For the text-containing cell, return its midpoint in (x, y) coordinate format. 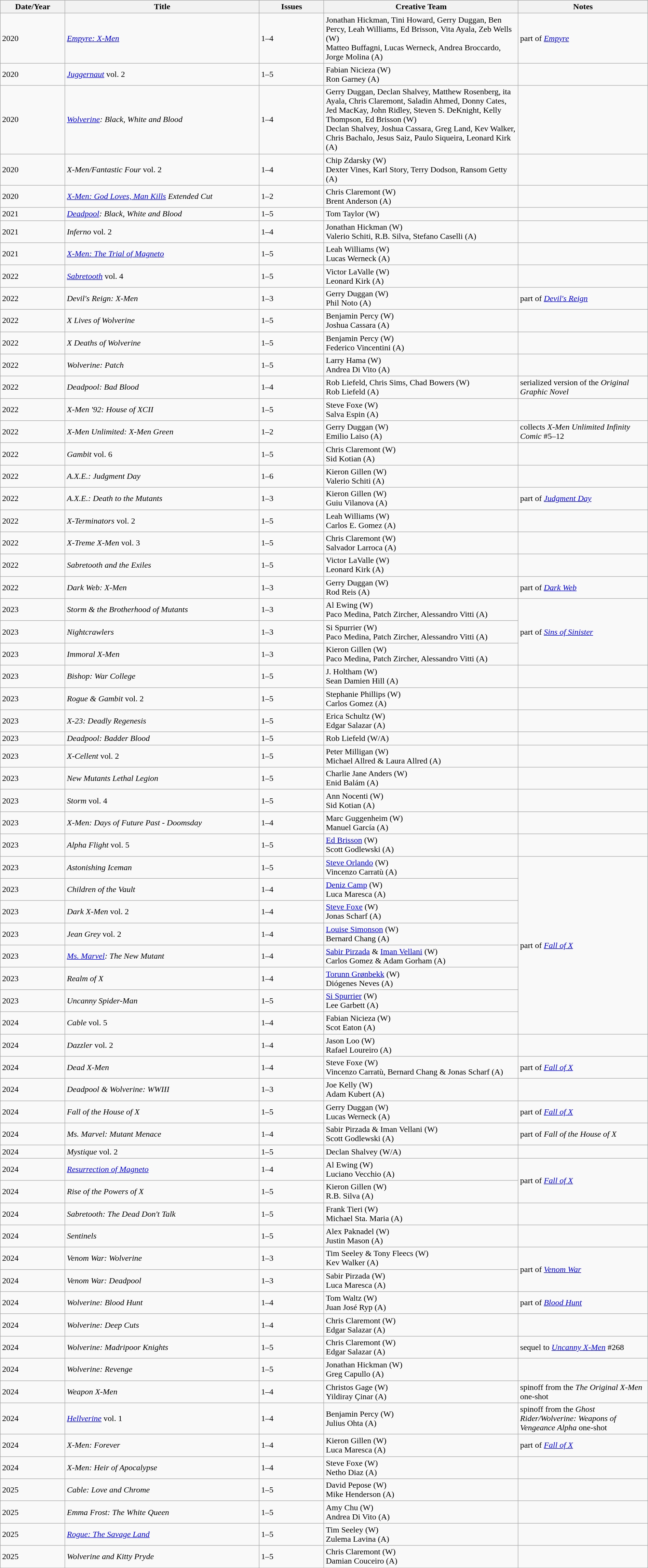
Larry Hama (W)Andrea Di Vito (A) (421, 365)
spinoff from the Ghost Rider/Wolverine: Weapons of Vengeance Alpha one-shot (583, 1419)
Gerry Duggan (W)Phil Noto (A) (421, 298)
Immoral X-Men (162, 654)
Steve Foxe (W)Vincenzo Carratù, Bernard Chang & Jonas Scharf (A) (421, 1068)
Emma Frost: The White Queen (162, 1512)
Nightcrawlers (162, 632)
Tom Waltz (W)Juan José Ryp (A) (421, 1303)
Kieron Gillen (W)R.B. Silva (A) (421, 1191)
Sabretooth vol. 4 (162, 276)
Kieron Gillen (W)Guiu Vilanova (A) (421, 498)
Amy Chu (W)Andrea Di Vito (A) (421, 1512)
part of Judgment Day (583, 498)
Gerry Duggan (W)Emilio Laiso (A) (421, 432)
Dazzler vol. 2 (162, 1045)
Children of the Vault (162, 889)
Sabir Pirzada & Iman Vellani (W)Carlos Gomez & Adam Gorham (A) (421, 956)
part of Venom War (583, 1269)
Rob Liefeld (W/A) (421, 739)
Al Ewing (W)Luciano Vecchio (A) (421, 1170)
Ed Brisson (W)Scott Godlewski (A) (421, 845)
Kieron Gillen (W)Valerio Schiti (A) (421, 476)
Erica Schultz (W)Edgar Salazar (A) (421, 721)
Wolverine: Revenge (162, 1369)
Hellverine vol. 1 (162, 1419)
Rise of the Powers of X (162, 1191)
X-Men: God Loves, Man Kills Extended Cut (162, 196)
Creative Team (421, 7)
Dark Web: X-Men (162, 587)
Wolverine: Deep Cuts (162, 1325)
Realm of X (162, 978)
Wolverine: Patch (162, 365)
Marc Guggenheim (W)Manuel García (A) (421, 823)
David Pepose (W)Mike Henderson (A) (421, 1490)
Dead X-Men (162, 1068)
Fall of the House of X (162, 1112)
Ms. Marvel: The New Mutant (162, 956)
Dark X-Men vol. 2 (162, 912)
Fabian Nicieza (W)Ron Garney (A) (421, 75)
Alex Paknadel (W)Justin Mason (A) (421, 1236)
Title (162, 7)
Tim Seeley & Tony Fleecs (W)Kev Walker (A) (421, 1258)
Benjamin Percy (W)Julius Ohta (A) (421, 1419)
X Deaths of Wolverine (162, 342)
Sentinels (162, 1236)
X-Cellent vol. 2 (162, 756)
Jonathan Hickman (W)Valerio Schiti, R.B. Silva, Stefano Caselli (A) (421, 232)
Bishop: War College (162, 676)
Declan Shalvey (W/A) (421, 1152)
Si Spurrier (W)Lee Garbett (A) (421, 1001)
Jason Loo (W)Rafael Loureiro (A) (421, 1045)
Fabian Nicieza (W)Scot Eaton (A) (421, 1023)
Jean Grey vol. 2 (162, 934)
Venom War: Deadpool (162, 1280)
Si Spurrier (W)Paco Medina, Patch Zircher, Alessandro Vitti (A) (421, 632)
Wolverine and Kitty Pryde (162, 1556)
X-Men: The Trial of Magneto (162, 254)
Cable vol. 5 (162, 1023)
X-Men '92: House of XCII (162, 409)
Joe Kelly (W)Adam Kubert (A) (421, 1090)
Issues (292, 7)
Steve Orlando (W)Vincenzo Carratù (A) (421, 867)
1–6 (292, 476)
Steve Foxe (W)Salva Espin (A) (421, 409)
Tom Taylor (W) (421, 214)
X-Men/Fantastic Four vol. 2 (162, 170)
Chip Zdarsky (W)Dexter Vines, Karl Story, Terry Dodson, Ransom Getty (A) (421, 170)
Deadpool: Badder Blood (162, 739)
Chris Claremont (W)Salvador Larroca (A) (421, 543)
Gambit vol. 6 (162, 454)
Notes (583, 7)
part of Empyre (583, 38)
A.X.E.: Death to the Mutants (162, 498)
Wolverine: Madripoor Knights (162, 1347)
Benjamin Percy (W)Joshua Cassara (A) (421, 321)
Tim Seeley (W)Zulema Lavina (A) (421, 1535)
spinoff from the The Original X-Men one-shot (583, 1392)
Uncanny Spider-Man (162, 1001)
Frank Tieri (W)Michael Sta. Maria (A) (421, 1214)
Rogue: The Savage Land (162, 1535)
X-Men: Forever (162, 1446)
Rob Liefeld, Chris Sims, Chad Bowers (W)Rob Liefeld (A) (421, 388)
A.X.E.: Judgment Day (162, 476)
Steve Foxe (W)Jonas Scharf (A) (421, 912)
Kieron Gillen (W)Luca Maresca (A) (421, 1446)
Christos Gage (W)Yildiray Çinar (A) (421, 1392)
Gerry Duggan (W)Lucas Werneck (A) (421, 1112)
Ann Nocenti (W)Sid Kotian (A) (421, 800)
X-Men: Days of Future Past - Doomsday (162, 823)
Inferno vol. 2 (162, 232)
Weapon X-Men (162, 1392)
part of Dark Web (583, 587)
Astonishing Iceman (162, 867)
Benjamin Percy (W)Federico Vincentini (A) (421, 342)
X-23: Deadly Regenesis (162, 721)
part of Fall of the House of X (583, 1134)
Storm & the Brotherhood of Mutants (162, 610)
part of Sins of Sinister (583, 632)
part of Blood Hunt (583, 1303)
Wolverine: Blood Hunt (162, 1303)
Ms. Marvel: Mutant Menace (162, 1134)
Chris Claremont (W)Sid Kotian (A) (421, 454)
Sabretooth and the Exiles (162, 565)
Gerry Duggan (W)Rod Reis (A) (421, 587)
Mystique vol. 2 (162, 1152)
Juggernaut vol. 2 (162, 75)
Torunn Grønbekk (W)Diógenes Neves (A) (421, 978)
Resurrection of Magneto (162, 1170)
J. Holtham (W)Sean Damien Hill (A) (421, 676)
Sabir Pirzada & Iman Vellani (W)Scott Godlewski (A) (421, 1134)
Devil's Reign: X-Men (162, 298)
Deadpool: Black, White and Blood (162, 214)
Charlie Jane Anders (W)Enid Balám (A) (421, 779)
Storm vol. 4 (162, 800)
Venom War: Wolverine (162, 1258)
Steve Foxe (W)Netho Diaz (A) (421, 1468)
X Lives of Wolverine (162, 321)
X-Men Unlimited: X-Men Green (162, 432)
collects X-Men Unlimited Infinity Comic #5–12 (583, 432)
sequel to Uncanny X-Men #268 (583, 1347)
Leah Williams (W)Carlos E. Gomez (A) (421, 521)
X-Men: Heir of Apocalypse (162, 1468)
Deadpool: Bad Blood (162, 388)
serialized version of the Original Graphic Novel (583, 388)
Rogue & Gambit vol. 2 (162, 699)
Alpha Flight vol. 5 (162, 845)
Deadpool & Wolverine: WWIII (162, 1090)
Sabir Pirzada (W)Luca Maresca (A) (421, 1280)
Deniz Camp (W)Luca Maresca (A) (421, 889)
X-Terminators vol. 2 (162, 521)
Date/Year (33, 7)
Al Ewing (W)Paco Medina, Patch Zircher, Alessandro Vitti (A) (421, 610)
Peter Milligan (W)Michael Allred & Laura Allred (A) (421, 756)
Chris Claremont (W)Damian Couceiro (A) (421, 1556)
Chris Claremont (W)Brent Anderson (A) (421, 196)
part of Devil's Reign (583, 298)
Wolverine: Black, White and Blood (162, 120)
X-Treme X-Men vol. 3 (162, 543)
New Mutants Lethal Legion (162, 779)
Leah Williams (W)Lucas Werneck (A) (421, 254)
Jonathan Hickman (W)Greg Capullo (A) (421, 1369)
Empyre: X-Men (162, 38)
Louise Simonson (W)Bernard Chang (A) (421, 934)
Cable: Love and Chrome (162, 1490)
Kieron Gillen (W)Paco Medina, Patch Zircher, Alessandro Vitti (A) (421, 654)
Stephanie Phillips (W)Carlos Gomez (A) (421, 699)
Sabretooth: The Dead Don't Talk (162, 1214)
